Return [x, y] of the center of cell containing provided text 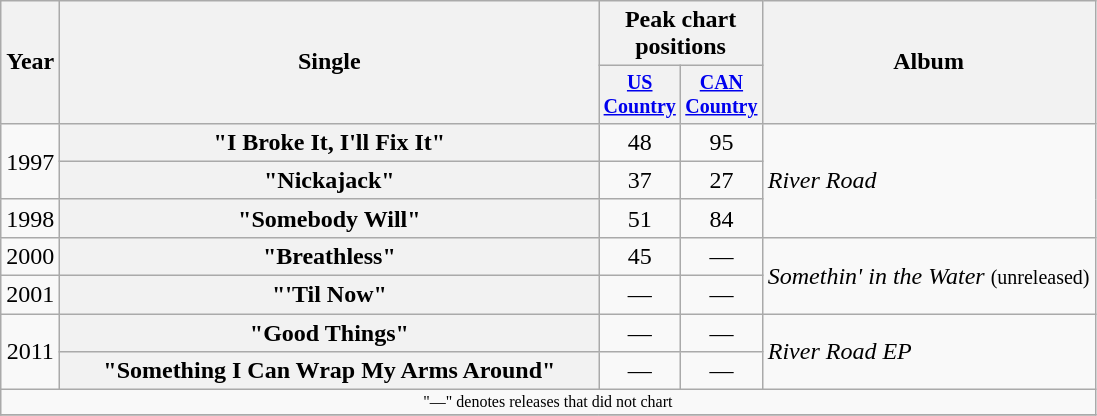
River Road [928, 180]
84 [722, 218]
27 [722, 180]
"'Til Now" [330, 295]
Year [30, 62]
37 [640, 180]
"Somebody Will" [330, 218]
"Something I Can Wrap My Arms Around" [330, 371]
"Breathless" [330, 256]
51 [640, 218]
"I Broke It, I'll Fix It" [330, 142]
Somethin' in the Water (unreleased) [928, 275]
River Road EP [928, 352]
2000 [30, 256]
95 [722, 142]
2001 [30, 295]
Peak chartpositions [680, 34]
1997 [30, 161]
1998 [30, 218]
Single [330, 62]
US Country [640, 94]
"Good Things" [330, 333]
"Nickajack" [330, 180]
CAN Country [722, 94]
2011 [30, 352]
45 [640, 256]
"—" denotes releases that did not chart [548, 402]
Album [928, 62]
48 [640, 142]
